Output the (X, Y) coordinate of the center of the cell containing the given text.  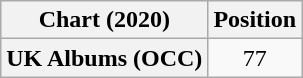
Chart (2020) (104, 20)
UK Albums (OCC) (104, 58)
Position (255, 20)
77 (255, 58)
